Scan for the cell matching the given text and deliver its [X, Y] coordinate at center. 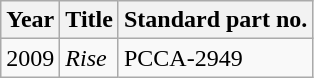
Rise [90, 58]
Year [30, 20]
2009 [30, 58]
Standard part no. [215, 20]
Title [90, 20]
PCCA-2949 [215, 58]
